Identify which cell holds the provided text, then report its [x, y] central coordinate. 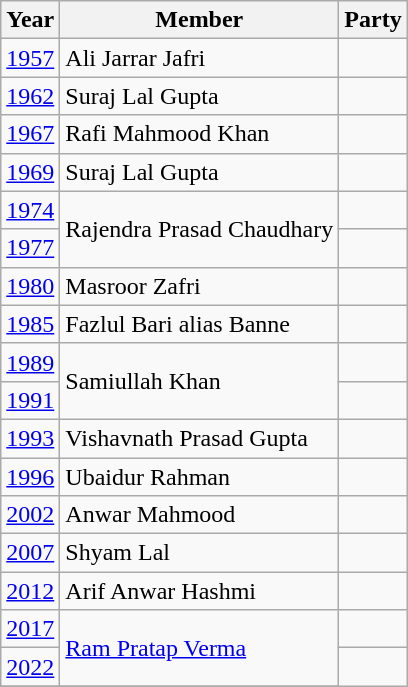
Arif Anwar Hashmi [200, 591]
Member [200, 20]
1980 [30, 286]
1967 [30, 134]
1989 [30, 362]
1991 [30, 400]
Ram Pratap Verma [200, 648]
Rafi Mahmood Khan [200, 134]
Vishavnath Prasad Gupta [200, 438]
Masroor Zafri [200, 286]
1969 [30, 172]
Ali Jarrar Jafri [200, 58]
1985 [30, 324]
Rajendra Prasad Chaudhary [200, 229]
1974 [30, 210]
Anwar Mahmood [200, 515]
Year [30, 20]
Ubaidur Rahman [200, 477]
Fazlul Bari alias Banne [200, 324]
2017 [30, 629]
2022 [30, 667]
1977 [30, 248]
Shyam Lal [200, 553]
1993 [30, 438]
1962 [30, 96]
2007 [30, 553]
2002 [30, 515]
1996 [30, 477]
Samiullah Khan [200, 381]
2012 [30, 591]
Party [373, 20]
1957 [30, 58]
